Scan for the cell matching the given text and deliver its (X, Y) coordinate at center. 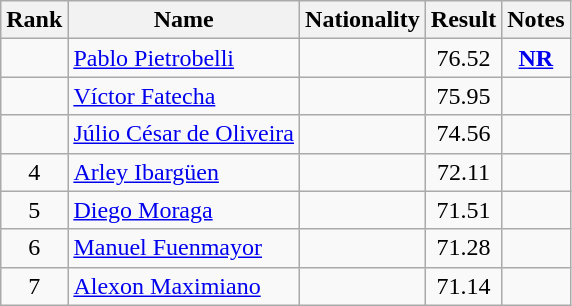
Júlio César de Oliveira (184, 134)
74.56 (463, 134)
Alexon Maximiano (184, 286)
71.14 (463, 286)
Nationality (363, 20)
76.52 (463, 58)
71.51 (463, 210)
Víctor Fatecha (184, 96)
75.95 (463, 96)
Manuel Fuenmayor (184, 248)
6 (34, 248)
4 (34, 172)
Arley Ibargüen (184, 172)
71.28 (463, 248)
Name (184, 20)
72.11 (463, 172)
Pablo Pietrobelli (184, 58)
NR (536, 58)
5 (34, 210)
Diego Moraga (184, 210)
Rank (34, 20)
Result (463, 20)
7 (34, 286)
Notes (536, 20)
